Locate the cell with the specified text and output its (x, y) center coordinate. 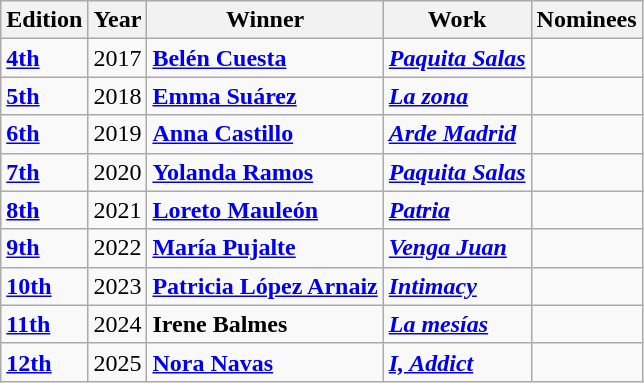
María Pujalte (265, 248)
6th (44, 134)
8th (44, 210)
Edition (44, 20)
4th (44, 58)
10th (44, 286)
2025 (118, 362)
Year (118, 20)
5th (44, 96)
2019 (118, 134)
Irene Balmes (265, 324)
I, Addict (457, 362)
Anna Castillo (265, 134)
2021 (118, 210)
Nora Navas (265, 362)
Arde Madrid (457, 134)
2017 (118, 58)
Work (457, 20)
2022 (118, 248)
Winner (265, 20)
2023 (118, 286)
Emma Suárez (265, 96)
Nominees (586, 20)
Intimacy (457, 286)
La mesías (457, 324)
12th (44, 362)
9th (44, 248)
2018 (118, 96)
11th (44, 324)
Patricia López Arnaiz (265, 286)
2024 (118, 324)
7th (44, 172)
Yolanda Ramos (265, 172)
2020 (118, 172)
Loreto Mauleón (265, 210)
Patria (457, 210)
Venga Juan (457, 248)
La zona (457, 96)
Belén Cuesta (265, 58)
